From the cell containing the given text, extract its center point as (X, Y) coordinate. 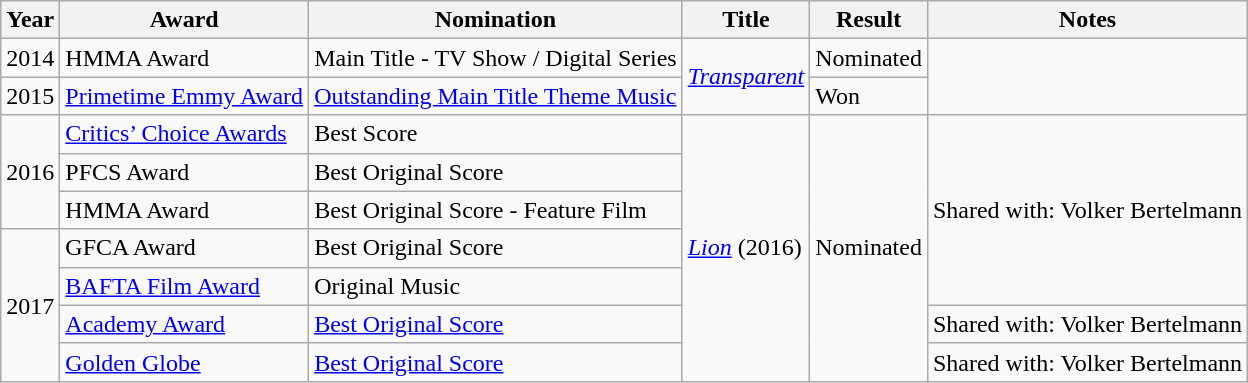
Academy Award (184, 324)
Golden Globe (184, 362)
Result (869, 20)
Critics’ Choice Awards (184, 134)
Transparent (746, 77)
2014 (30, 58)
Won (869, 96)
Notes (1087, 20)
2015 (30, 96)
Primetime Emmy Award (184, 96)
2016 (30, 172)
Outstanding Main Title Theme Music (496, 96)
Award (184, 20)
2017 (30, 305)
BAFTA Film Award (184, 286)
Original Music (496, 286)
GFCA Award (184, 248)
PFCS Award (184, 172)
Best Score (496, 134)
Title (746, 20)
Best Original Score - Feature Film (496, 210)
Nomination (496, 20)
Year (30, 20)
Main Title - TV Show / Digital Series (496, 58)
Lion (2016) (746, 248)
